Capture the cell that displays the provided text and extract its (x, y) central coordinate. 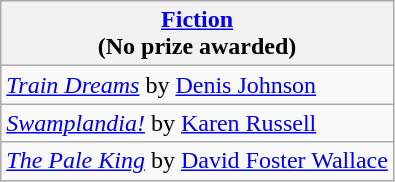
The Pale King by David Foster Wallace (198, 161)
Train Dreams by Denis Johnson (198, 85)
Swamplandia! by Karen Russell (198, 123)
Fiction(No prize awarded) (198, 34)
